Extract the [x, y] coordinate from the center of the cell holding the provided text.  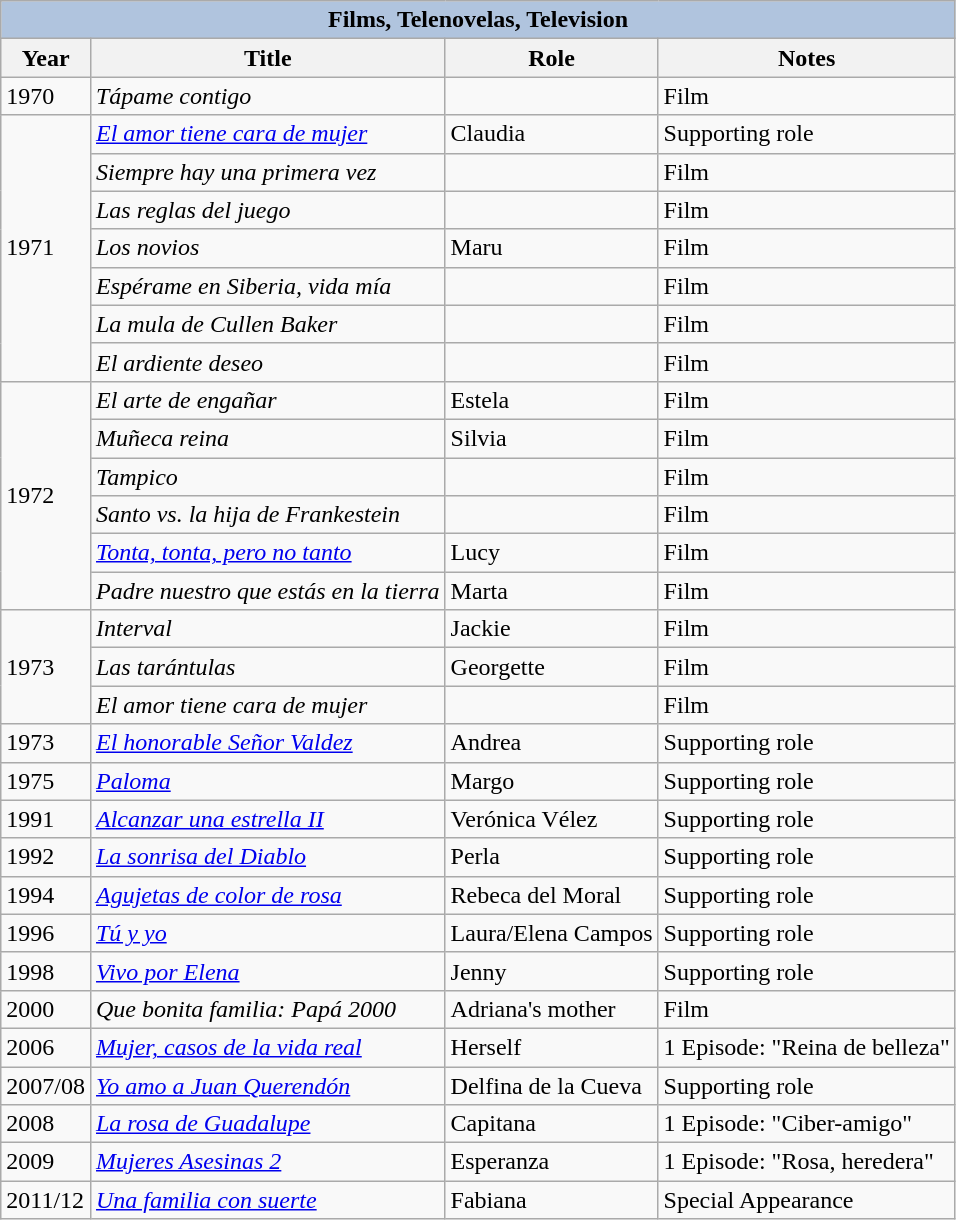
La rosa de Guadalupe [268, 1124]
Capitana [552, 1124]
Las tarántulas [268, 667]
Films, Telenovelas, Television [478, 20]
1972 [46, 495]
Espérame en Siberia, vida mía [268, 286]
Alcanzar una estrella II [268, 819]
Claudia [552, 134]
Estela [552, 400]
Maru [552, 248]
1994 [46, 895]
La sonrisa del Diablo [268, 857]
Role [552, 58]
Andrea [552, 743]
Mujeres Asesinas 2 [268, 1162]
1996 [46, 933]
Padre nuestro que estás en la tierra [268, 591]
1970 [46, 96]
Yo amo a Juan Querendón [268, 1085]
Jackie [552, 629]
Notes [806, 58]
Title [268, 58]
Las reglas del juego [268, 210]
1998 [46, 971]
Adriana's mother [552, 1009]
Silvia [552, 438]
1992 [46, 857]
2008 [46, 1124]
Marta [552, 591]
Interval [268, 629]
Tápame contigo [268, 96]
1 Episode: "Reina de belleza" [806, 1047]
Year [46, 58]
Herself [552, 1047]
2000 [46, 1009]
2011/12 [46, 1200]
Paloma [268, 781]
Verónica Vélez [552, 819]
2006 [46, 1047]
Agujetas de color de rosa [268, 895]
Margo [552, 781]
Rebeca del Moral [552, 895]
Tonta, tonta, pero no tanto [268, 553]
Jenny [552, 971]
Tú y yo [268, 933]
1971 [46, 248]
Vivo por Elena [268, 971]
Delfina de la Cueva [552, 1085]
1 Episode: "Rosa, heredera" [806, 1162]
El arte de engañar [268, 400]
Georgette [552, 667]
Special Appearance [806, 1200]
La mula de Cullen Baker [268, 324]
Los novios [268, 248]
1 Episode: "Ciber-amigo" [806, 1124]
Muñeca reina [268, 438]
Santo vs. la hija de Frankestein [268, 515]
2009 [46, 1162]
Laura/Elena Campos [552, 933]
Que bonita familia: Papá 2000 [268, 1009]
El honorable Señor Valdez [268, 743]
1991 [46, 819]
Esperanza [552, 1162]
Tampico [268, 477]
Una familia con suerte [268, 1200]
1975 [46, 781]
Fabiana [552, 1200]
Lucy [552, 553]
Perla [552, 857]
El ardiente deseo [268, 362]
Siempre hay una primera vez [268, 172]
Mujer, casos de la vida real [268, 1047]
2007/08 [46, 1085]
